Provide the (x, y) coordinate of the cell's center where the given text is located.  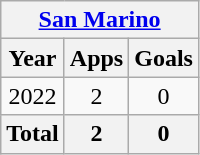
Total (33, 134)
2022 (33, 96)
Apps (96, 58)
San Marino (100, 20)
Goals (164, 58)
Year (33, 58)
